Return the [x, y] coordinate for the center point of the cell that contains the specified text.  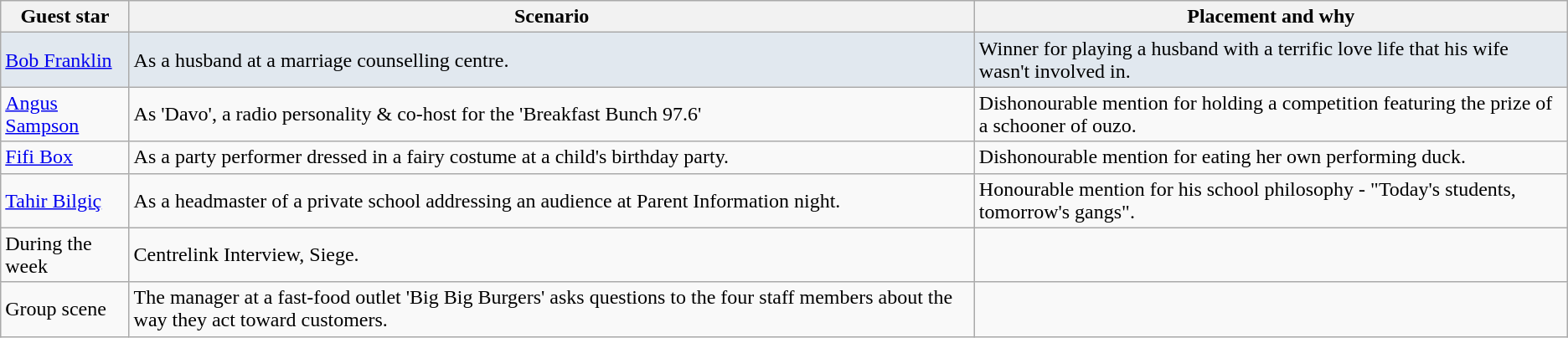
Centrelink Interview, Siege. [551, 254]
Honourable mention for his school philosophy - "Today's students, tomorrow's gangs". [1271, 201]
Tahir Bilgiç [65, 201]
Guest star [65, 17]
Angus Sampson [65, 114]
The manager at a fast-food outlet 'Big Big Burgers' asks questions to the four staff members about the way they act toward customers. [551, 310]
Group scene [65, 310]
Dishonourable mention for eating her own performing duck. [1271, 157]
As 'Davo', a radio personality & co-host for the 'Breakfast Bunch 97.6' [551, 114]
Placement and why [1271, 17]
As a husband at a marriage counselling centre. [551, 60]
Scenario [551, 17]
As a party performer dressed in a fairy costume at a child's birthday party. [551, 157]
As a headmaster of a private school addressing an audience at Parent Information night. [551, 201]
Dishonourable mention for holding a competition featuring the prize of a schooner of ouzo. [1271, 114]
Winner for playing a husband with a terrific love life that his wife wasn't involved in. [1271, 60]
Fifi Box [65, 157]
During the week [65, 254]
Bob Franklin [65, 60]
